Locate the cell with the specified text and output its [x, y] center coordinate. 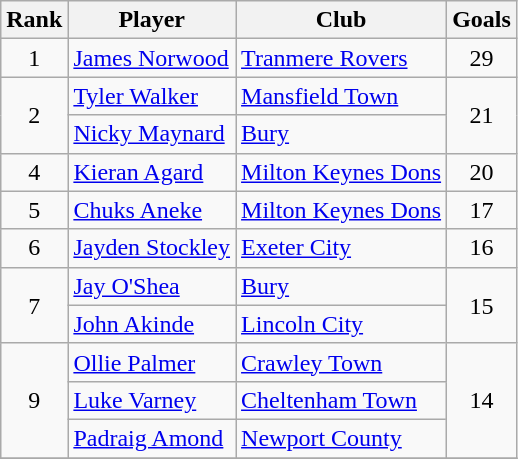
John Akinde [152, 324]
Mansfield Town [342, 96]
Tranmere Rovers [342, 58]
15 [482, 305]
Jayden Stockley [152, 248]
Kieran Agard [152, 172]
Rank [34, 20]
Jay O'Shea [152, 286]
Chuks Aneke [152, 210]
2 [34, 115]
17 [482, 210]
Ollie Palmer [152, 362]
Nicky Maynard [152, 134]
20 [482, 172]
James Norwood [152, 58]
Crawley Town [342, 362]
Padraig Amond [152, 438]
1 [34, 58]
Player [152, 20]
7 [34, 305]
5 [34, 210]
Newport County [342, 438]
Goals [482, 20]
9 [34, 400]
Lincoln City [342, 324]
Tyler Walker [152, 96]
6 [34, 248]
Luke Varney [152, 400]
Exeter City [342, 248]
Club [342, 20]
4 [34, 172]
29 [482, 58]
16 [482, 248]
Cheltenham Town [342, 400]
14 [482, 400]
21 [482, 115]
